Scan for the cell matching the given text and deliver its [x, y] coordinate at center. 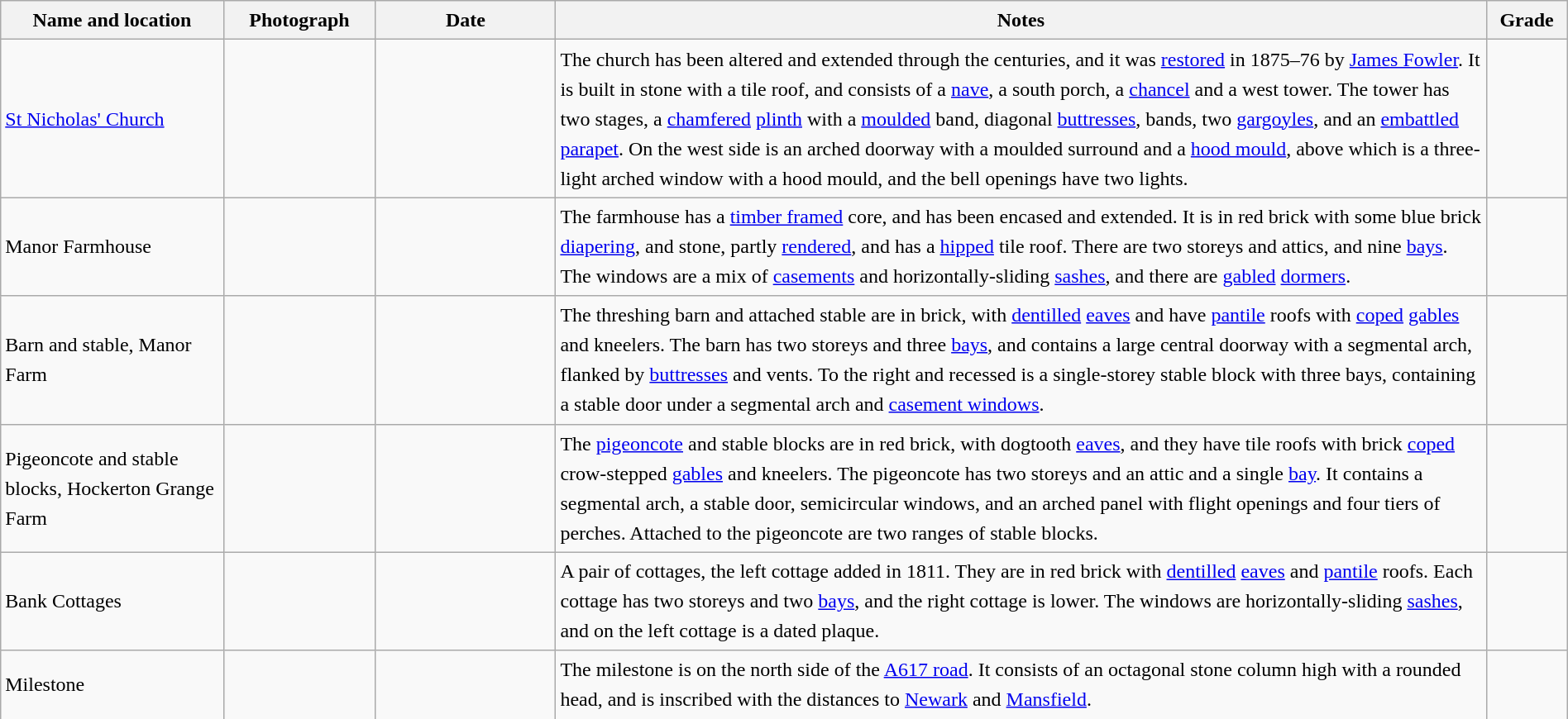
Photograph [299, 20]
Milestone [112, 684]
Notes [1021, 20]
Bank Cottages [112, 602]
Manor Farmhouse [112, 246]
Barn and stable, Manor Farm [112, 360]
Pigeoncote and stable blocks, Hockerton Grange Farm [112, 488]
Grade [1527, 20]
St Nicholas' Church [112, 119]
Date [466, 20]
Name and location [112, 20]
